From the cell containing the given text, extract its center point as [X, Y] coordinate. 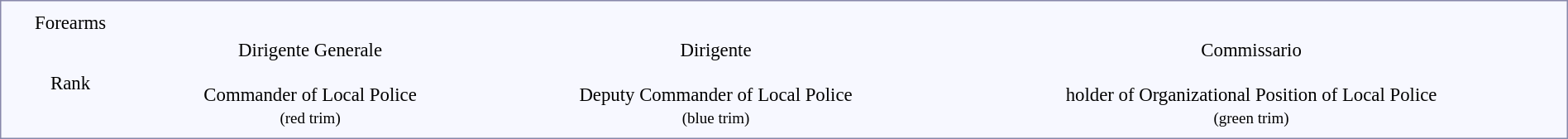
DirigenteDeputy Commander of Local Police (blue trim) [716, 83]
Rank [70, 83]
Commissarioholder of Organizational Position of Local Police (green trim) [1251, 83]
Dirigente GeneraleCommander of Local Police (red trim) [310, 83]
Forearms [70, 22]
